Pinpoint the cell where the given text exists, returning its (x, y) midpoint coordinate. 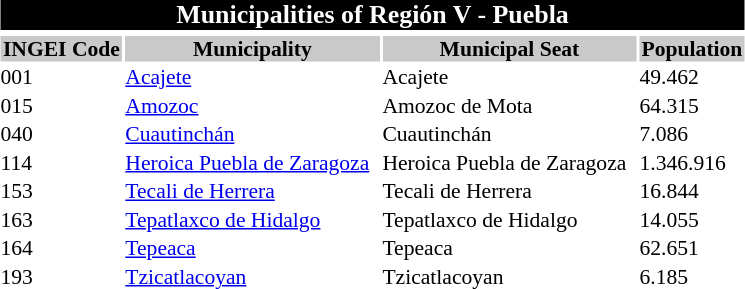
163 (61, 220)
Municipal Seat (509, 49)
Population (692, 49)
16.844 (692, 191)
INGEI Code (61, 49)
7.086 (692, 135)
153 (61, 191)
62.651 (692, 249)
001 (61, 77)
114 (61, 163)
015 (61, 106)
Amozoc (252, 106)
14.055 (692, 220)
040 (61, 135)
164 (61, 249)
1.346.916 (692, 163)
64.315 (692, 106)
Amozoc de Mota (509, 106)
49.462 (692, 77)
Municipality (252, 49)
Municipalities of Región V - Puebla (372, 15)
